Return the (x, y) coordinate for the center point of the cell that contains the specified text.  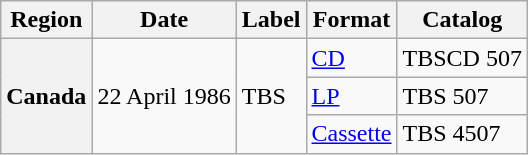
Canada (46, 96)
LP (352, 96)
CD (352, 58)
Catalog (462, 20)
Region (46, 20)
TBS 4507 (462, 134)
Format (352, 20)
Date (164, 20)
TBSCD 507 (462, 58)
TBS 507 (462, 96)
22 April 1986 (164, 96)
TBS (271, 96)
Cassette (352, 134)
Label (271, 20)
